Scan for the cell matching the given text and deliver its [x, y] coordinate at center. 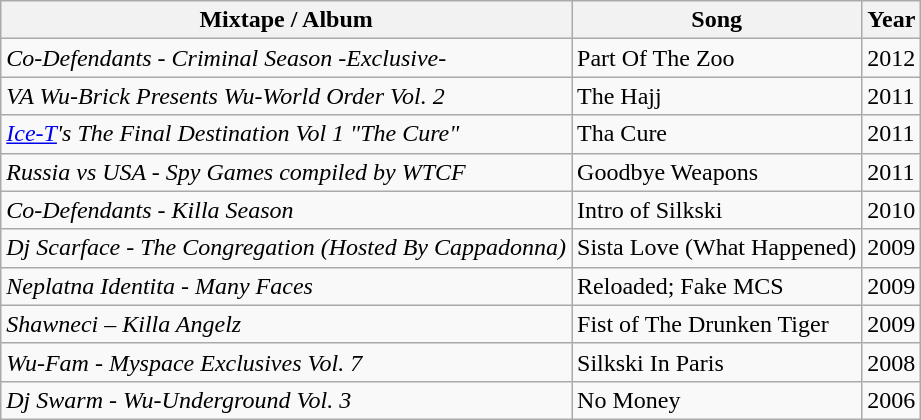
Co-Defendants - Criminal Season -Exclusive- [286, 58]
Russia vs USA - Spy Games compiled by WTCF [286, 172]
Intro of Silkski [717, 210]
Tha Cure [717, 134]
Goodbye Weapons [717, 172]
Song [717, 20]
VA Wu-Brick Presents Wu-World Order Vol. 2 [286, 96]
The Hajj [717, 96]
Reloaded; Fake MCS [717, 286]
Co-Defendants - Killa Season [286, 210]
No Money [717, 400]
Fist of The Drunken Tiger [717, 324]
Wu-Fam - Myspace Exclusives Vol. 7 [286, 362]
Shawneci – Killa Angelz [286, 324]
2006 [892, 400]
Silkski In Paris [717, 362]
Part Of The Zoo [717, 58]
Dj Swarm - Wu-Underground Vol. 3 [286, 400]
Ice-T's The Final Destination Vol 1 "The Cure" [286, 134]
Dj Scarface - The Congregation (Hosted By Cappadonna) [286, 248]
Year [892, 20]
2010 [892, 210]
Sista Love (What Happened) [717, 248]
2008 [892, 362]
Mixtape / Album [286, 20]
2012 [892, 58]
Neplatna Identita - Many Faces [286, 286]
